Capture the cell that displays the provided text and extract its (x, y) central coordinate. 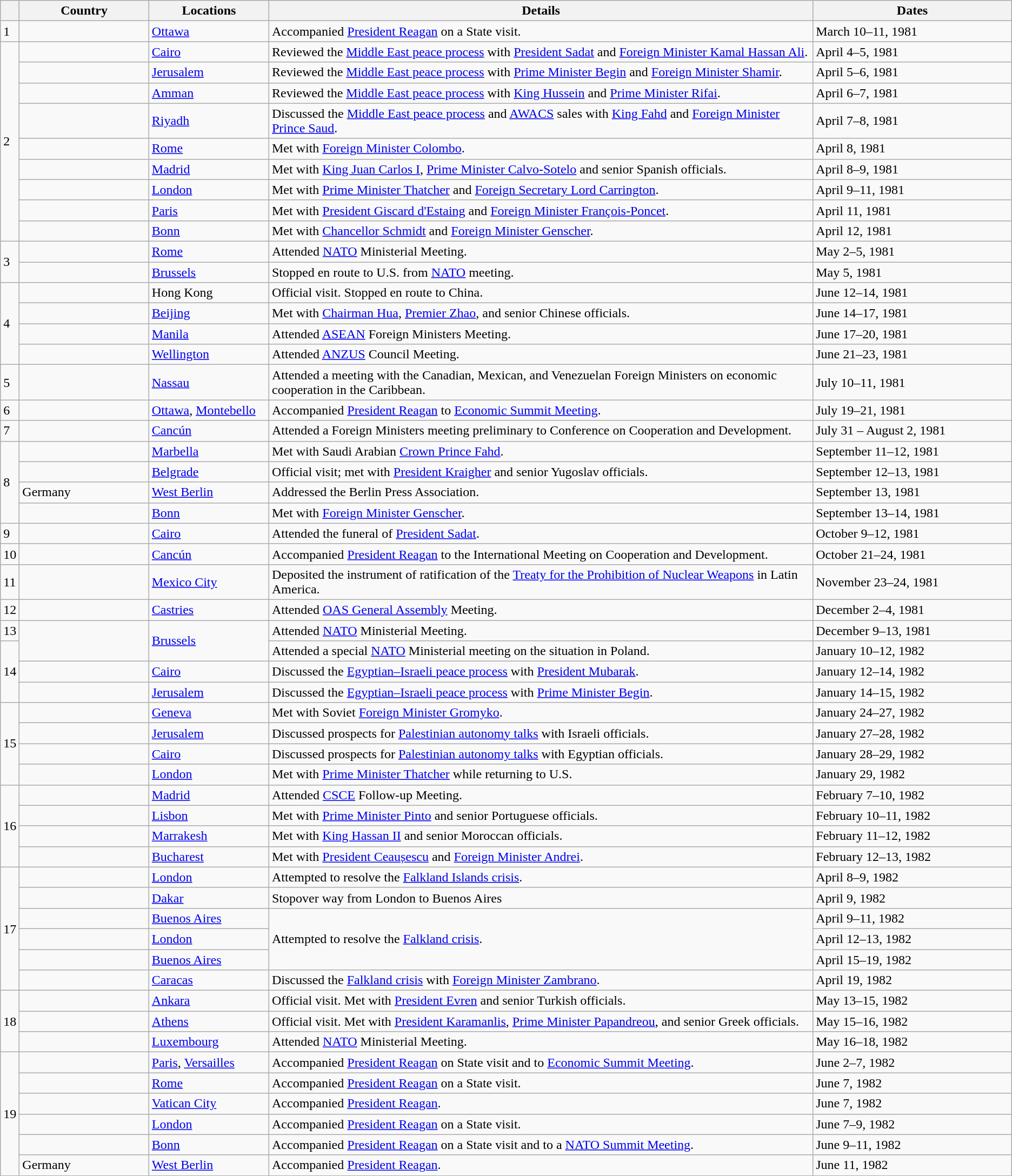
Ottawa, Montebello (209, 410)
Marrakesh (209, 836)
Met with President Ceaușescu and Foreign Minister Andrei. (541, 857)
April 4–5, 1981 (913, 52)
Met with Chancellor Schmidt and Foreign Minister Genscher. (541, 231)
10 (10, 554)
Details (541, 11)
Paris (209, 210)
11 (10, 582)
May 16–18, 1982 (913, 1042)
November 23–24, 1981 (913, 582)
Caracas (209, 980)
September 13, 1981 (913, 492)
January 14–15, 1982 (913, 692)
April 12, 1981 (913, 231)
4 (10, 324)
October 21–24, 1981 (913, 554)
Locations (209, 11)
Attended OAS General Assembly Meeting. (541, 610)
13 (10, 631)
Official visit. Met with President Evren and senior Turkish officials. (541, 1001)
Nassau (209, 383)
January 24–27, 1982 (913, 713)
Met with King Juan Carlos I, Prime Minister Calvo-Sotelo and senior Spanish officials. (541, 169)
June 9–11, 1982 (913, 1145)
Accompanied President Reagan to Economic Summit Meeting. (541, 410)
June 11, 1982 (913, 1165)
May 2–5, 1981 (913, 251)
2 (10, 142)
April 6–7, 1981 (913, 93)
Attended a special NATO Ministerial meeting on the situation in Poland. (541, 651)
Ottawa (209, 31)
Accompanied President Reagan on a State visit and to a NATO Summit Meeting. (541, 1145)
5 (10, 383)
December 9–13, 1981 (913, 631)
Discussed the Egyptian–Israeli peace process with Prime Minister Begin. (541, 692)
Reviewed the Middle East peace process with Prime Minister Begin and Foreign Minister Shamir. (541, 72)
April 15–19, 1982 (913, 959)
July 10–11, 1981 (913, 383)
October 9–12, 1981 (913, 533)
June 2–7, 1982 (913, 1063)
Attended CSCE Follow-up Meeting. (541, 795)
Athens (209, 1021)
18 (10, 1021)
Met with Soviet Foreign Minister Gromyko. (541, 713)
15 (10, 744)
Met with King Hassan II and senior Moroccan officials. (541, 836)
Belgrade (209, 472)
Hong Kong (209, 293)
Geneva (209, 713)
Official visit; met with President Kraigher and senior Yugoslav officials. (541, 472)
Discussed the Middle East peace process and AWACS sales with King Fahd and Foreign Minister Prince Saud. (541, 121)
Met with President Giscard d'Estaing and Foreign Minister François-Poncet. (541, 210)
January 10–12, 1982 (913, 651)
Attempted to resolve the Falkland Islands crisis. (541, 877)
Luxembourg (209, 1042)
Discussed the Egyptian–Israeli peace process with President Mubarak. (541, 672)
Attended ANZUS Council Meeting. (541, 355)
Met with Saudi Arabian Crown Prince Fahd. (541, 451)
7 (10, 431)
April 11, 1981 (913, 210)
April 12–13, 1982 (913, 939)
Amman (209, 93)
September 13–14, 1981 (913, 513)
Castries (209, 610)
Deposited the instrument of ratification of the Treaty for the Prohibition of Nuclear Weapons in Latin America. (541, 582)
Reviewed the Middle East peace process with President Sadat and Foreign Minister Kamal Hassan Ali. (541, 52)
Accompanied President Reagan to the International Meeting on Cooperation and Development. (541, 554)
April 7–8, 1981 (913, 121)
Reviewed the Middle East peace process with King Hussein and Prime Minister Rifai. (541, 93)
February 12–13, 1982 (913, 857)
Wellington (209, 355)
January 28–29, 1982 (913, 754)
January 29, 1982 (913, 774)
April 9, 1982 (913, 898)
April 9–11, 1982 (913, 918)
May 13–15, 1982 (913, 1001)
Addressed the Berlin Press Association. (541, 492)
Vatican City (209, 1104)
Discussed prospects for Palestinian autonomy talks with Israeli officials. (541, 733)
April 8–9, 1982 (913, 877)
Met with Foreign Minister Genscher. (541, 513)
6 (10, 410)
16 (10, 826)
February 10–11, 1982 (913, 816)
June 14–17, 1981 (913, 313)
Paris, Versailles (209, 1063)
Attended the funeral of President Sadat. (541, 533)
Met with Foreign Minister Colombo. (541, 149)
Discussed prospects for Palestinian autonomy talks with Egyptian officials. (541, 754)
8 (10, 482)
September 11–12, 1981 (913, 451)
April 8–9, 1981 (913, 169)
12 (10, 610)
April 19, 1982 (913, 980)
January 27–28, 1982 (913, 733)
Met with Prime Minister Thatcher and Foreign Secretary Lord Carrington. (541, 190)
Met with Chairman Hua, Premier Zhao, and senior Chinese officials. (541, 313)
Beijing (209, 313)
Attended a meeting with the Canadian, Mexican, and Venezuelan Foreign Ministers on economic cooperation in the Caribbean. (541, 383)
Accompanied President Reagan on State visit and to Economic Summit Meeting. (541, 1063)
May 5, 1981 (913, 272)
June 21–23, 1981 (913, 355)
1 (10, 31)
June 12–14, 1981 (913, 293)
March 10–11, 1981 (913, 31)
Riyadh (209, 121)
Attempted to resolve the Falkland crisis. (541, 939)
14 (10, 672)
Attended a Foreign Ministers meeting preliminary to Conference on Cooperation and Development. (541, 431)
April 5–6, 1981 (913, 72)
17 (10, 928)
Stopover way from London to Buenos Aires (541, 898)
19 (10, 1114)
April 9–11, 1981 (913, 190)
Met with Prime Minister Thatcher while returning to U.S. (541, 774)
Marbella (209, 451)
Mexico City (209, 582)
Country (84, 11)
Lisbon (209, 816)
Bucharest (209, 857)
Attended ASEAN Foreign Ministers Meeting. (541, 334)
February 7–10, 1982 (913, 795)
February 11–12, 1982 (913, 836)
Dakar (209, 898)
December 2–4, 1981 (913, 610)
July 31 – August 2, 1981 (913, 431)
Met with Prime Minister Pinto and senior Portuguese officials. (541, 816)
Manila (209, 334)
April 8, 1981 (913, 149)
May 15–16, 1982 (913, 1021)
June 17–20, 1981 (913, 334)
Official visit. Met with President Karamanlis, Prime Minister Papandreou, and senior Greek officials. (541, 1021)
September 12–13, 1981 (913, 472)
Stopped en route to U.S. from NATO meeting. (541, 272)
June 7–9, 1982 (913, 1124)
9 (10, 533)
January 12–14, 1982 (913, 672)
Discussed the Falkland crisis with Foreign Minister Zambrano. (541, 980)
Ankara (209, 1001)
July 19–21, 1981 (913, 410)
Dates (913, 11)
3 (10, 262)
Official visit. Stopped en route to China. (541, 293)
